Locate the cell with the specified text and output its [x, y] center coordinate. 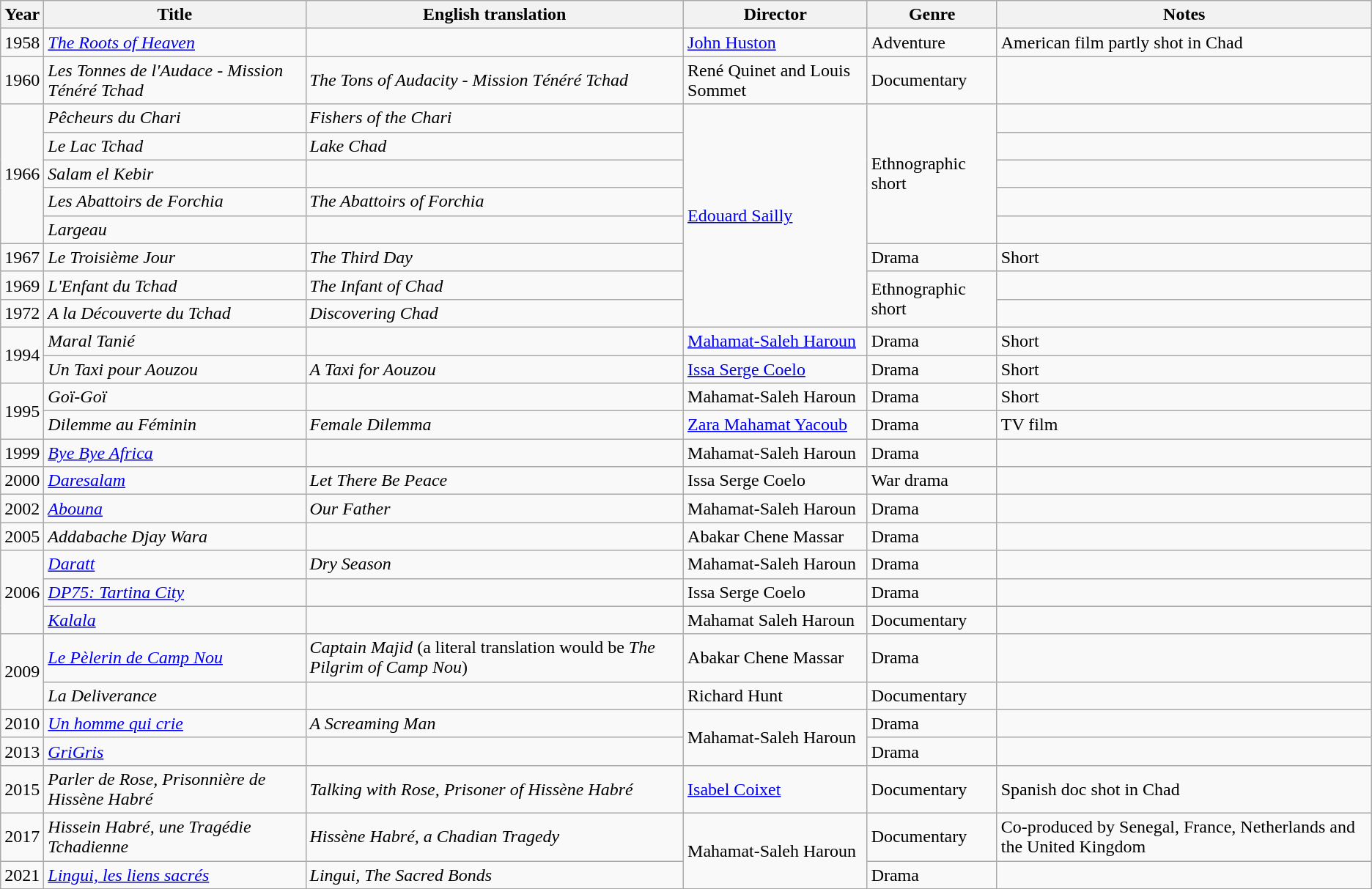
American film partly shot in Chad [1184, 43]
Genre [932, 15]
1966 [22, 174]
Spanish doc shot in Chad [1184, 789]
TV film [1184, 425]
1969 [22, 285]
A Screaming Man [495, 723]
Talking with Rose, Prisoner of Hissène Habré [495, 789]
2013 [22, 751]
Daresalam [174, 481]
Notes [1184, 15]
The Abattoirs of Forchia [495, 202]
2017 [22, 837]
Le Troisième Jour [174, 257]
Lingui, les liens sacrés [174, 874]
Zara Mahamat Yacoub [775, 425]
René Quinet and Louis Sommet [775, 81]
GriGris [174, 751]
Lingui, The Sacred Bonds [495, 874]
Hissène Habré, a Chadian Tragedy [495, 837]
Female Dilemma [495, 425]
1967 [22, 257]
The Roots of Heaven [174, 43]
Let There Be Peace [495, 481]
Salam el Kebir [174, 174]
Dilemme au Féminin [174, 425]
Le Pèlerin de Camp Nou [174, 658]
Our Father [495, 509]
2010 [22, 723]
Discovering Chad [495, 313]
2021 [22, 874]
Un homme qui crie [174, 723]
Pêcheurs du Chari [174, 118]
Maral Tanié [174, 341]
2015 [22, 789]
1994 [22, 355]
Year [22, 15]
The Tons of Audacity - Mission Ténéré Tchad [495, 81]
1958 [22, 43]
Le Lac Tchad [174, 146]
Director [775, 15]
Lake Chad [495, 146]
Mahamat Saleh Haroun [775, 620]
Bye Bye Africa [174, 453]
Abouna [174, 509]
Kalala [174, 620]
A la Découverte du Tchad [174, 313]
Edouard Sailly [775, 215]
Title [174, 15]
Addabache Djay Wara [174, 536]
2000 [22, 481]
DP75: Tartina City [174, 592]
Les Tonnes de l'Audace - Mission Ténéré Tchad [174, 81]
A Taxi for Aouzou [495, 369]
1995 [22, 411]
Les Abattoirs de Forchia [174, 202]
Captain Majid (a literal translation would be The Pilgrim of Camp Nou) [495, 658]
Richard Hunt [775, 696]
1972 [22, 313]
Adventure [932, 43]
2002 [22, 509]
Daratt [174, 564]
2006 [22, 592]
The Third Day [495, 257]
Dry Season [495, 564]
2009 [22, 671]
Hissein Habré, une Tragédie Tchadienne [174, 837]
Goï-Goï [174, 397]
War drama [932, 481]
La Deliverance [174, 696]
John Huston [775, 43]
Isabel Coixet [775, 789]
Largeau [174, 229]
Fishers of the Chari [495, 118]
Un Taxi pour Aouzou [174, 369]
The Infant of Chad [495, 285]
1999 [22, 453]
English translation [495, 15]
Co-produced by Senegal, France, Netherlands and the United Kingdom [1184, 837]
2005 [22, 536]
1960 [22, 81]
L'Enfant du Tchad [174, 285]
Parler de Rose, Prisonnière de Hissène Habré [174, 789]
